Return the [X, Y] coordinate for the center point of the cell that contains the specified text.  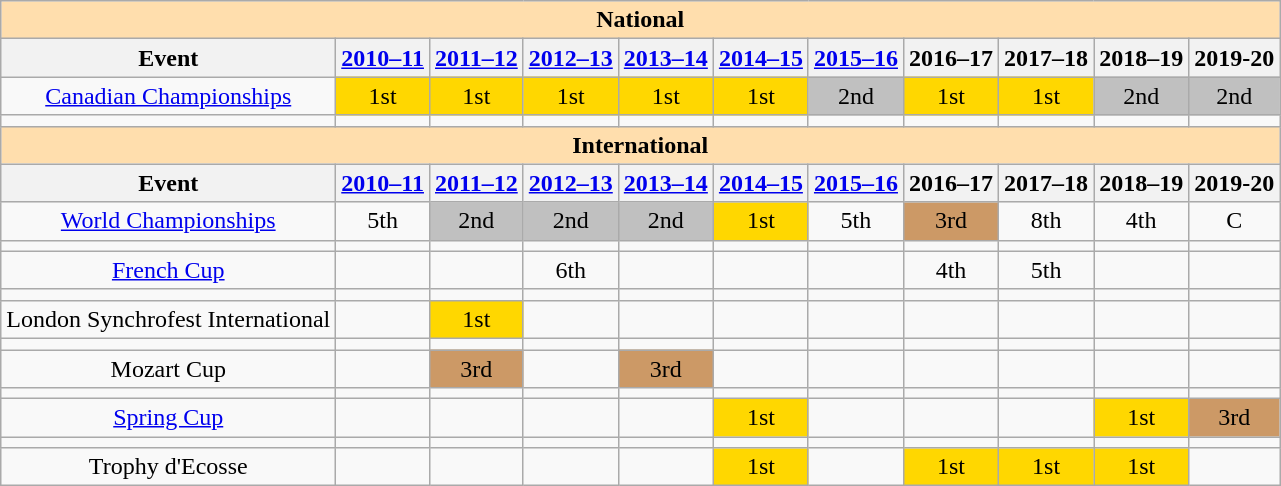
Trophy d'Ecosse [168, 467]
International [640, 145]
French Cup [168, 270]
Spring Cup [168, 418]
8th [1046, 221]
6th [570, 270]
London Synchrofest International [168, 319]
Mozart Cup [168, 369]
C [1234, 221]
Canadian Championships [168, 96]
World Championships [168, 221]
National [640, 20]
